Search for the cell housing the specified text and yield its [x, y] center coordinate. 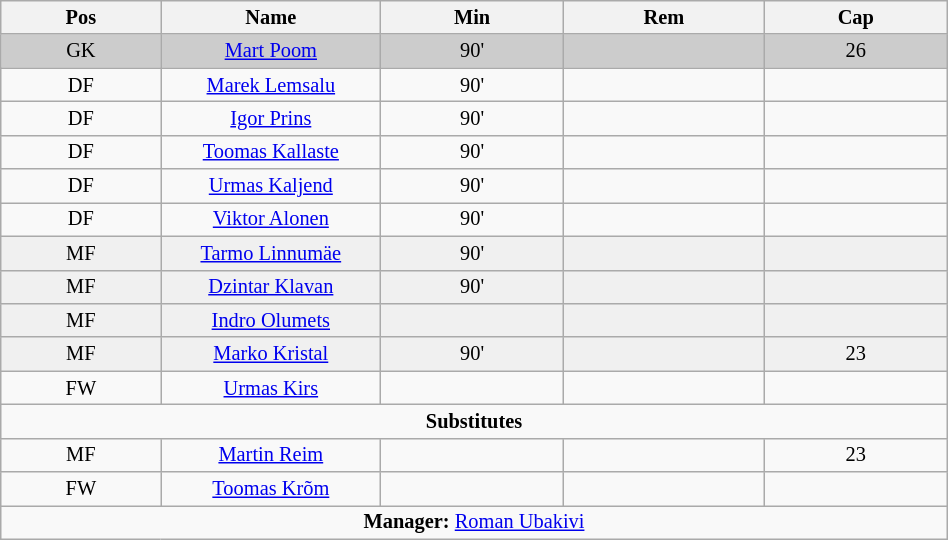
Martin Reim [271, 455]
Marek Lemsalu [271, 85]
Mart Poom [271, 51]
Name [271, 17]
Tarmo Linnumäe [271, 253]
Min [472, 17]
Igor Prins [271, 118]
Dzintar Klavan [271, 287]
Urmas Kaljend [271, 186]
Urmas Kirs [271, 388]
Toomas Krõm [271, 489]
Rem [664, 17]
Cap [856, 17]
26 [856, 51]
Substitutes [474, 421]
Viktor Alonen [271, 219]
GK [81, 51]
Manager: Roman Ubakivi [474, 522]
Toomas Kallaste [271, 152]
Indro Olumets [271, 320]
Pos [81, 17]
Marko Kristal [271, 354]
